Determine the [x, y] coordinate at the center of the cell enclosing the given text.  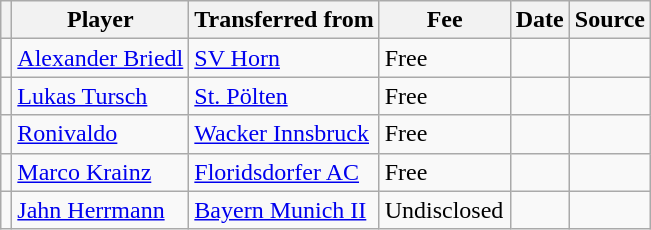
Bayern Munich II [284, 210]
Transferred from [284, 20]
Source [610, 20]
Ronivaldo [100, 134]
Alexander Briedl [100, 58]
St. Pölten [284, 96]
Date [540, 20]
Undisclosed [444, 210]
Wacker Innsbruck [284, 134]
SV Horn [284, 58]
Fee [444, 20]
Marco Krainz [100, 172]
Jahn Herrmann [100, 210]
Floridsdorfer AC [284, 172]
Lukas Tursch [100, 96]
Player [100, 20]
